Extract the [X, Y] coordinate from the center of the cell holding the provided text.  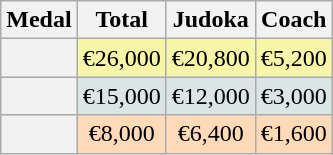
€6,400 [210, 134]
€12,000 [210, 96]
€26,000 [122, 58]
€3,000 [294, 96]
€20,800 [210, 58]
€1,600 [294, 134]
€8,000 [122, 134]
€5,200 [294, 58]
Total [122, 20]
€15,000 [122, 96]
Medal [39, 20]
Judoka [210, 20]
Coach [294, 20]
